Scan for the cell matching the given text and deliver its [x, y] coordinate at center. 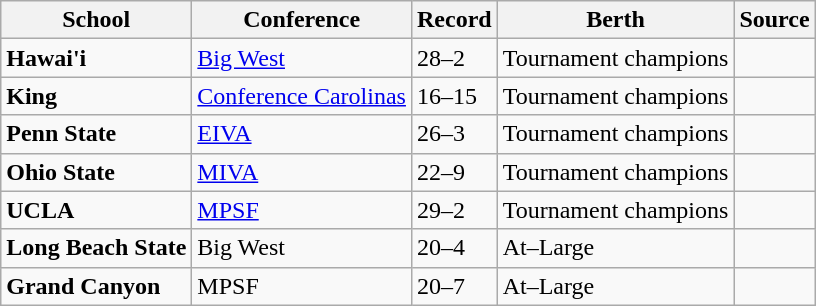
Hawai'i [96, 58]
EIVA [302, 134]
20–7 [454, 286]
29–2 [454, 210]
Penn State [96, 134]
Conference [302, 20]
Ohio State [96, 172]
20–4 [454, 248]
Source [774, 20]
Berth [616, 20]
16–15 [454, 96]
Record [454, 20]
Conference Carolinas [302, 96]
School [96, 20]
King [96, 96]
UCLA [96, 210]
28–2 [454, 58]
Long Beach State [96, 248]
MIVA [302, 172]
22–9 [454, 172]
Grand Canyon [96, 286]
26–3 [454, 134]
